From the cell containing the given text, extract its center point as [x, y] coordinate. 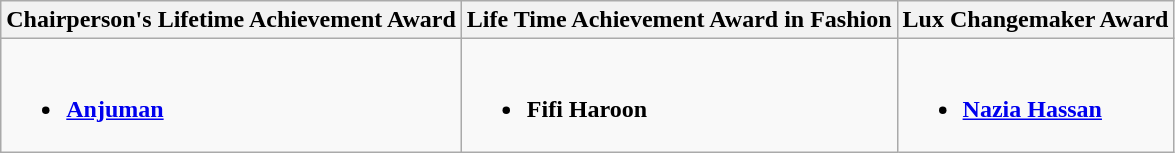
Lux Changemaker Award [1036, 20]
Fifi Haroon [679, 96]
Chairperson's Lifetime Achievement Award [232, 20]
Nazia Hassan [1036, 96]
Life Time Achievement Award in Fashion [679, 20]
Anjuman [232, 96]
